Provide the (x, y) coordinate of the cell's center where the given text is located.  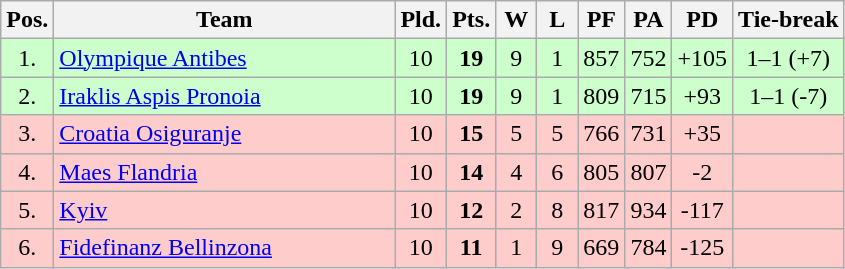
11 (472, 248)
Iraklis Aspis Pronoia (224, 96)
766 (602, 134)
PD (702, 20)
2 (516, 210)
1. (28, 58)
3. (28, 134)
Pts. (472, 20)
4 (516, 172)
Fidefinanz Bellinzona (224, 248)
Tie-break (789, 20)
934 (648, 210)
6 (558, 172)
-117 (702, 210)
Maes Flandria (224, 172)
1–1 (+7) (789, 58)
6. (28, 248)
731 (648, 134)
817 (602, 210)
Kyiv (224, 210)
807 (648, 172)
5. (28, 210)
8 (558, 210)
752 (648, 58)
669 (602, 248)
784 (648, 248)
14 (472, 172)
15 (472, 134)
Team (224, 20)
W (516, 20)
PA (648, 20)
12 (472, 210)
809 (602, 96)
805 (602, 172)
-2 (702, 172)
4. (28, 172)
Olympique Antibes (224, 58)
715 (648, 96)
+105 (702, 58)
L (558, 20)
Pld. (421, 20)
2. (28, 96)
PF (602, 20)
857 (602, 58)
1–1 (-7) (789, 96)
-125 (702, 248)
Croatia Osiguranje (224, 134)
+35 (702, 134)
Pos. (28, 20)
+93 (702, 96)
